Pinpoint the cell where the given text exists, returning its (X, Y) midpoint coordinate. 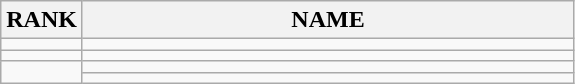
NAME (328, 20)
RANK (42, 20)
